Return the (x, y) coordinate for the center point of the cell that contains the specified text.  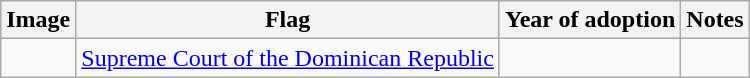
Notes (715, 20)
Image (38, 20)
Supreme Court of the Dominican Republic (288, 58)
Flag (288, 20)
Year of adoption (590, 20)
